From the cell containing the given text, extract its center point as [x, y] coordinate. 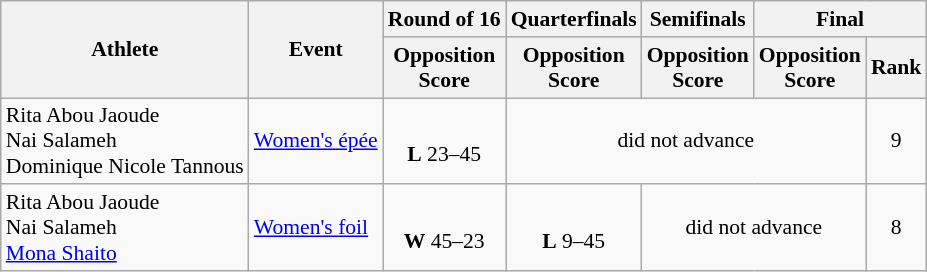
Rita Abou JaoudeNai SalamehDominique Nicole Tannous [125, 142]
Final [840, 19]
Rank [896, 68]
Women's épée [316, 142]
W 45–23 [444, 228]
Semifinals [698, 19]
L 23–45 [444, 142]
9 [896, 142]
Rita Abou JaoudeNai SalamehMona Shaito [125, 228]
L 9–45 [574, 228]
Women's foil [316, 228]
Round of 16 [444, 19]
8 [896, 228]
Athlete [125, 50]
Event [316, 50]
Quarterfinals [574, 19]
